For the text-containing cell, return its midpoint in (X, Y) coordinate format. 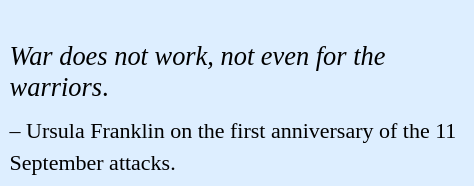
– Ursula Franklin on the first anniversary of the 11 September attacks. (238, 145)
War does not work, not even for the warriors. (238, 57)
